Extract the (x, y) coordinate from the center of the cell holding the provided text.  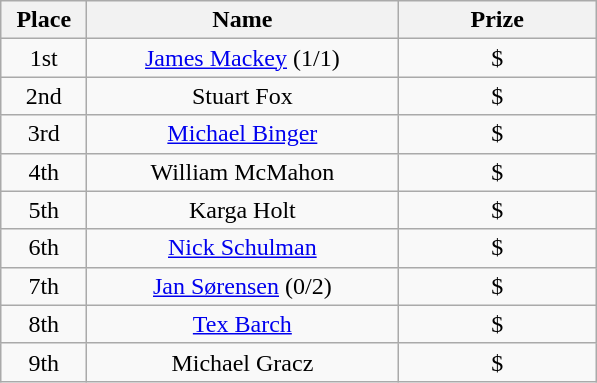
8th (44, 324)
5th (44, 210)
3rd (44, 134)
Karga Holt (242, 210)
1st (44, 58)
7th (44, 286)
James Mackey (1/1) (242, 58)
Prize (498, 20)
Name (242, 20)
Stuart Fox (242, 96)
Michael Binger (242, 134)
Place (44, 20)
Tex Barch (242, 324)
9th (44, 362)
Nick Schulman (242, 248)
Michael Gracz (242, 362)
6th (44, 248)
William McMahon (242, 172)
4th (44, 172)
Jan Sørensen (0/2) (242, 286)
2nd (44, 96)
